Identify which cell holds the provided text, then report its [x, y] central coordinate. 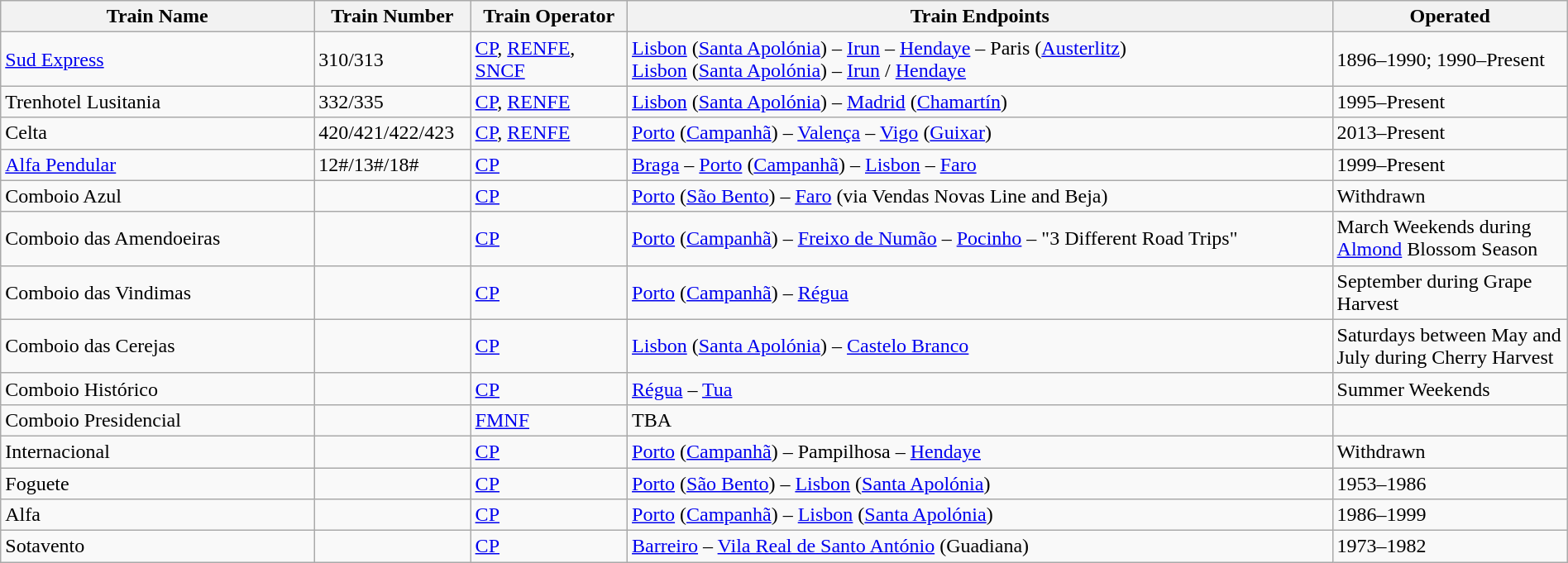
Operated [1450, 17]
CP, RENFE, SNCF [549, 60]
Braga – Porto (Campanhã) – Lisbon – Faro [981, 165]
Comboio Presidencial [157, 420]
March Weekends during Almond Blossom Season [1450, 238]
Sotavento [157, 546]
12#/13#/18# [392, 165]
Porto (São Bento) – Lisbon (Santa Apolónia) [981, 484]
Sud Express [157, 60]
Porto (Campanhã) – Régua [981, 293]
Train Operator [549, 17]
Train Endpoints [981, 17]
420/421/422/423 [392, 133]
332/335 [392, 102]
Porto (Campanhã) – Valença – Vigo (Guixar) [981, 133]
September during Grape Harvest [1450, 293]
Summer Weekends [1450, 389]
Alfa [157, 515]
Barreiro – Vila Real de Santo António (Guadiana) [981, 546]
Saturdays between May and July during Cherry Harvest [1450, 346]
2013–Present [1450, 133]
1986–1999 [1450, 515]
Porto (Campanhã) – Lisbon (Santa Apolónia) [981, 515]
Lisbon (Santa Apolónia) – Madrid (Chamartín) [981, 102]
Foguete [157, 484]
Train Number [392, 17]
Trenhotel Lusitania [157, 102]
Comboio das Cerejas [157, 346]
Porto (Campanhã) – Pampilhosa – Hendaye [981, 451]
Porto (São Bento) – Faro (via Vendas Novas Line and Beja) [981, 196]
Train Name [157, 17]
1896–1990; 1990–Present [1450, 60]
Porto (Campanhã) – Freixo de Numão – Pocinho – "3 Different Road Trips" [981, 238]
Celta [157, 133]
1973–1982 [1450, 546]
Comboio Azul [157, 196]
Comboio das Vindimas [157, 293]
Alfa Pendular [157, 165]
Lisbon (Santa Apolónia) – Castelo Branco [981, 346]
Comboio das Amendoeiras [157, 238]
FMNF [549, 420]
Comboio Histórico [157, 389]
Lisbon (Santa Apolónia) – Irun – Hendaye – Paris (Austerlitz)Lisbon (Santa Apolónia) – Irun / Hendaye [981, 60]
1999–Present [1450, 165]
1995–Present [1450, 102]
310/313 [392, 60]
Régua – Tua [981, 389]
1953–1986 [1450, 484]
Internacional [157, 451]
TBA [981, 420]
